Search for the cell housing the specified text and yield its (x, y) center coordinate. 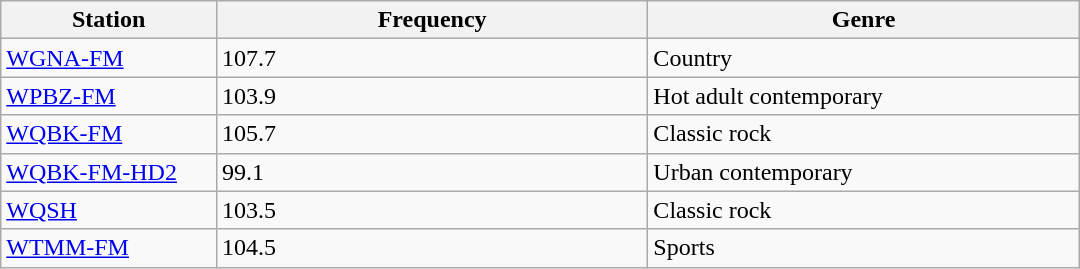
WQBK-FM (109, 134)
Sports (864, 248)
104.5 (432, 248)
Urban contemporary (864, 172)
103.5 (432, 210)
WPBZ-FM (109, 96)
107.7 (432, 58)
Genre (864, 20)
Frequency (432, 20)
Station (109, 20)
105.7 (432, 134)
WQBK-FM-HD2 (109, 172)
103.9 (432, 96)
WGNA-FM (109, 58)
WTMM-FM (109, 248)
WQSH (109, 210)
Country (864, 58)
Hot adult contemporary (864, 96)
99.1 (432, 172)
